Capture the cell that displays the provided text and extract its [x, y] central coordinate. 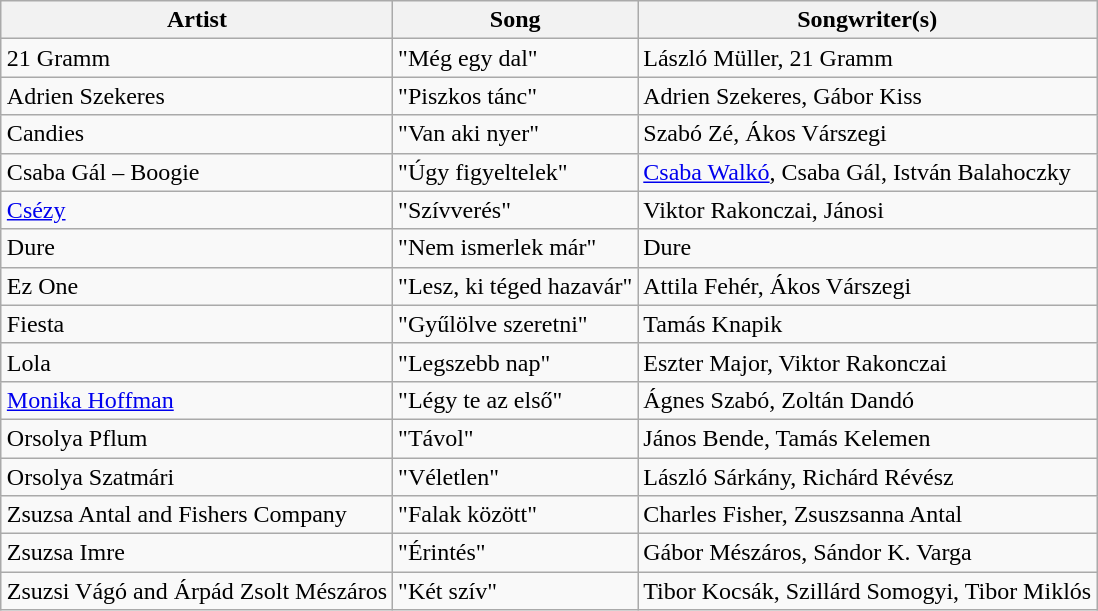
Zsuzsi Vágó and Árpád Zsolt Mészáros [196, 591]
"Legszebb nap" [516, 362]
"Piszkos tánc" [516, 96]
"Nem ismerlek már" [516, 248]
Zsuzsa Antal and Fishers Company [196, 515]
Attila Fehér, Ákos Várszegi [868, 286]
"Véletlen" [516, 477]
Ez One [196, 286]
Song [516, 20]
"Úgy figyeltelek" [516, 172]
"Van aki nyer" [516, 134]
Csaba Walkó, Csaba Gál, István Balahoczky [868, 172]
Gábor Mészáros, Sándor K. Varga [868, 553]
Viktor Rakonczai, Jánosi [868, 210]
"Lesz, ki téged hazavár" [516, 286]
Orsolya Pflum [196, 438]
Lola [196, 362]
21 Gramm [196, 58]
"Szívverés" [516, 210]
Ágnes Szabó, Zoltán Dandó [868, 400]
Fiesta [196, 324]
Tamás Knapik [868, 324]
Songwriter(s) [868, 20]
Csézy [196, 210]
Adrien Szekeres, Gábor Kiss [868, 96]
Eszter Major, Viktor Rakonczai [868, 362]
Csaba Gál – Boogie [196, 172]
Candies [196, 134]
László Müller, 21 Gramm [868, 58]
János Bende, Tamás Kelemen [868, 438]
"Még egy dal" [516, 58]
"Légy te az első" [516, 400]
Orsolya Szatmári [196, 477]
Monika Hoffman [196, 400]
"Érintés" [516, 553]
"Falak között" [516, 515]
László Sárkány, Richárd Révész [868, 477]
Szabó Zé, Ákos Várszegi [868, 134]
"Gyűlölve szeretni" [516, 324]
Tibor Kocsák, Szillárd Somogyi, Tibor Miklós [868, 591]
"Két szív" [516, 591]
Artist [196, 20]
Charles Fisher, Zsuszsanna Antal [868, 515]
Zsuzsa Imre [196, 553]
"Távol" [516, 438]
Adrien Szekeres [196, 96]
